Capture the cell that displays the provided text and extract its [x, y] central coordinate. 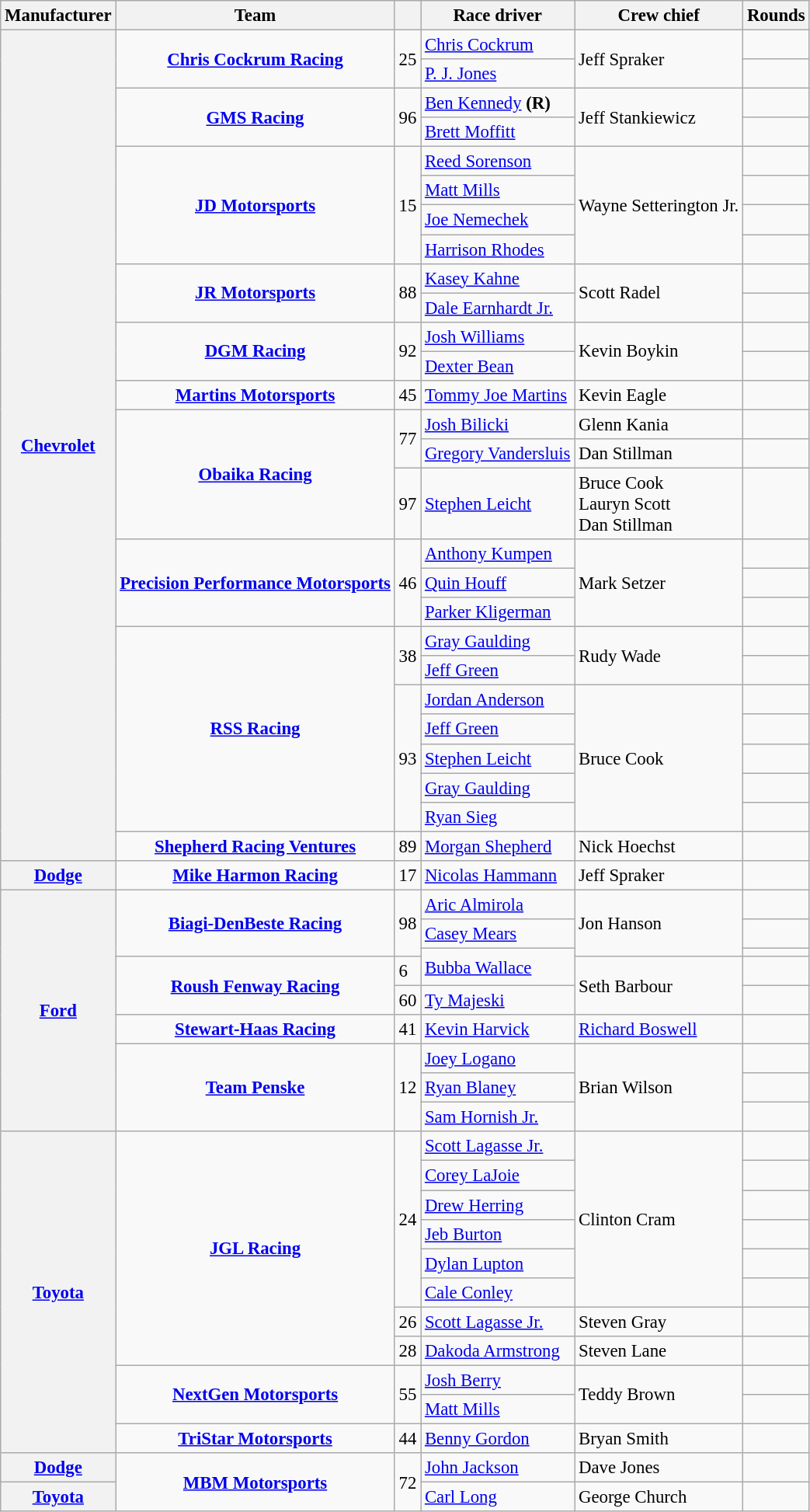
Brett Moffitt [498, 132]
Drew Herring [498, 1205]
Reed Sorenson [498, 162]
MBM Motorsports [255, 1482]
44 [407, 1438]
Scott Radel [659, 292]
72 [407, 1482]
26 [407, 1322]
Ben Kennedy (R) [498, 103]
Quin Houff [498, 584]
Nicolas Hammann [498, 876]
Dale Earnhardt Jr. [498, 308]
28 [407, 1351]
Sam Hornish Jr. [498, 1117]
Dexter Bean [498, 366]
Clinton Cram [659, 1219]
Carl Long [498, 1497]
Kasey Kahne [498, 278]
Joey Logano [498, 1059]
Kevin Harvick [498, 1029]
Martins Motorsports [255, 395]
6 [407, 971]
Chevrolet [58, 446]
JGL Racing [255, 1248]
Richard Boswell [659, 1029]
Stewart-Haas Racing [255, 1029]
Wayne Setterington Jr. [659, 205]
96 [407, 118]
Bryan Smith [659, 1438]
Teddy Brown [659, 1394]
Steven Lane [659, 1351]
60 [407, 1001]
Mark Setzer [659, 583]
25 [407, 59]
TriStar Motorsports [255, 1438]
Ryan Blaney [498, 1088]
Chris Cockrum [498, 45]
JR Motorsports [255, 292]
Kevin Boykin [659, 351]
Roush Fenway Racing [255, 985]
12 [407, 1088]
Ty Majeski [498, 1001]
Jordan Anderson [498, 700]
Chris Cockrum Racing [255, 59]
Manufacturer [58, 16]
77 [407, 438]
Biagi-DenBeste Racing [255, 923]
Team [255, 16]
Morgan Shepherd [498, 846]
Nick Hoechst [659, 846]
55 [407, 1394]
Josh Williams [498, 336]
P. J. Jones [498, 74]
Dakoda Armstrong [498, 1351]
NextGen Motorsports [255, 1394]
Josh Berry [498, 1380]
Ryan Sieg [498, 817]
98 [407, 923]
Joe Nemechek [498, 220]
Precision Performance Motorsports [255, 583]
Obaika Racing [255, 474]
45 [407, 395]
Crew chief [659, 16]
Jeff Stankiewicz [659, 118]
GMS Racing [255, 118]
Bruce Cook [659, 758]
DGM Racing [255, 351]
Jeb Burton [498, 1234]
93 [407, 758]
Jon Hanson [659, 923]
Harrison Rhodes [498, 249]
Brian Wilson [659, 1088]
46 [407, 583]
Gregory Vandersluis [498, 454]
Benny Gordon [498, 1438]
RSS Racing [255, 729]
92 [407, 351]
Steven Gray [659, 1322]
Ford [58, 1010]
Rudy Wade [659, 656]
Race driver [498, 16]
Dan Stillman [659, 454]
24 [407, 1219]
Glenn Kania [659, 424]
Anthony Kumpen [498, 554]
41 [407, 1029]
JD Motorsports [255, 205]
Rounds [777, 16]
George Church [659, 1497]
Kevin Eagle [659, 395]
89 [407, 846]
15 [407, 205]
Dylan Lupton [498, 1263]
Tommy Joe Martins [498, 395]
Shepherd Racing Ventures [255, 846]
Parker Kligerman [498, 612]
Bubba Wallace [498, 967]
Team Penske [255, 1088]
Cale Conley [498, 1292]
Josh Bilicki [498, 424]
John Jackson [498, 1468]
Bruce Cook Lauryn Scott Dan Stillman [659, 503]
97 [407, 503]
Corey LaJoie [498, 1176]
Mike Harmon Racing [255, 876]
Dave Jones [659, 1468]
17 [407, 876]
Casey Mears [498, 934]
38 [407, 656]
Seth Barbour [659, 985]
Aric Almirola [498, 904]
88 [407, 292]
